Provide the (X, Y) coordinate of the cell's center where the given text is located.  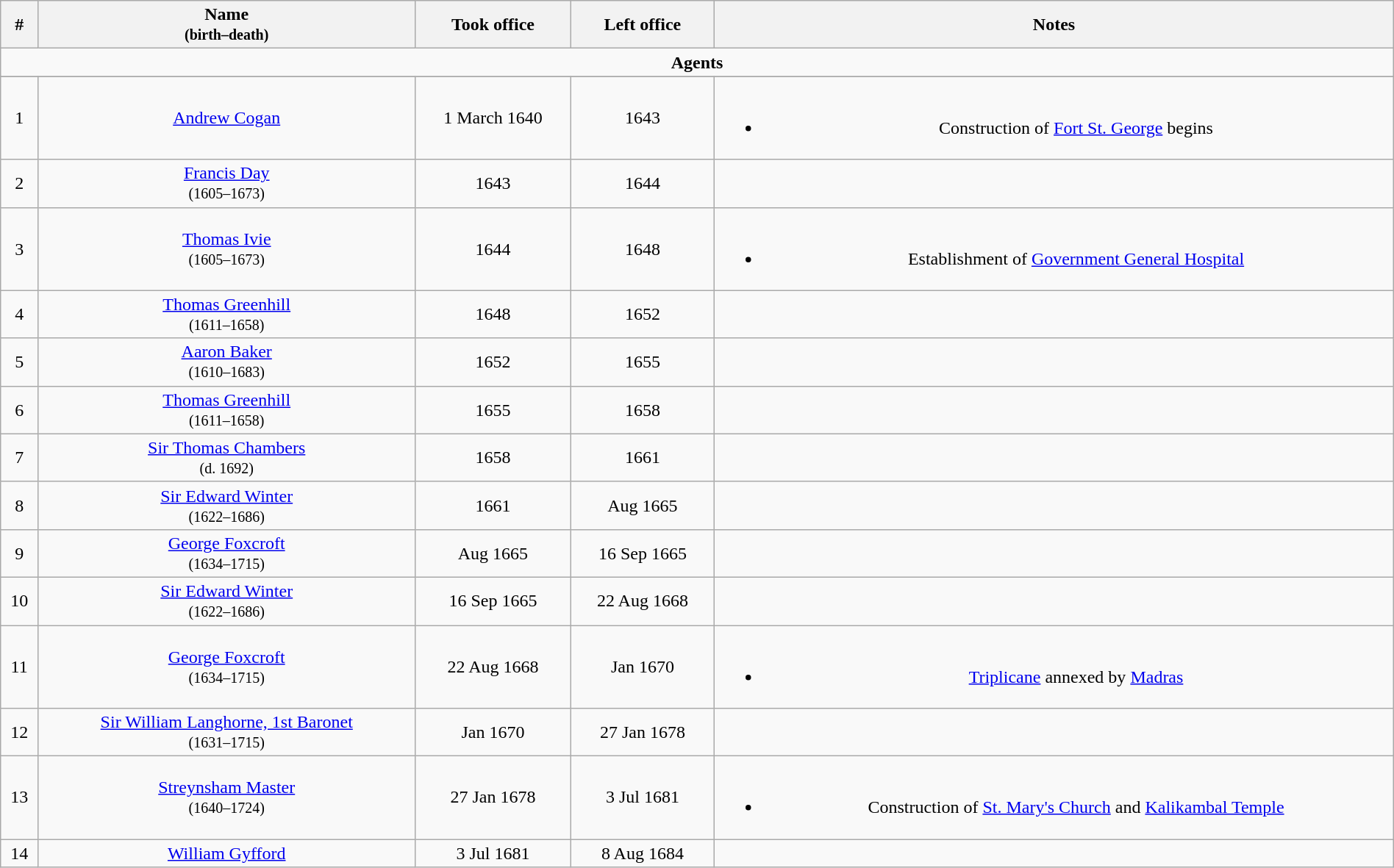
14 (19, 853)
12 (19, 732)
Notes (1054, 25)
Sir William Langhorne, 1st Baronet(1631–1715) (226, 732)
Establishment of Government General Hospital (1054, 248)
# (19, 25)
8 (19, 506)
1 March 1640 (493, 118)
Andrew Cogan (226, 118)
10 (19, 601)
3 (19, 248)
Francis Day(1605–1673) (226, 184)
4 (19, 315)
2 (19, 184)
Construction of Fort St. George begins (1054, 118)
Aaron Baker(1610–1683) (226, 362)
11 (19, 666)
Streynsham Master(1640–1724) (226, 798)
Took office (493, 25)
Triplicane annexed by Madras (1054, 666)
Sir Thomas Chambers(d. 1692) (226, 457)
Name(birth–death) (226, 25)
Construction of St. Mary's Church and Kalikambal Temple (1054, 798)
9 (19, 553)
7 (19, 457)
Agents (697, 62)
8 Aug 1684 (643, 853)
William Gyfford (226, 853)
6 (19, 410)
1 (19, 118)
5 (19, 362)
Thomas Ivie(1605–1673) (226, 248)
Left office (643, 25)
13 (19, 798)
